Provide the (X, Y) coordinate of the cell's center where the given text is located.  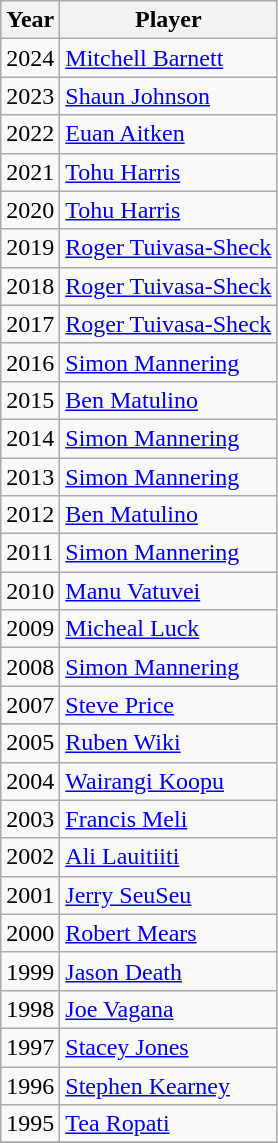
2010 (30, 591)
2007 (30, 705)
2002 (30, 857)
2013 (30, 477)
1996 (30, 1085)
Robert Mears (168, 933)
2015 (30, 400)
2019 (30, 248)
1997 (30, 1047)
2020 (30, 210)
Ali Lauitiiti (168, 857)
Stephen Kearney (168, 1085)
2022 (30, 134)
Jason Death (168, 971)
1995 (30, 1124)
Stacey Jones (168, 1047)
Joe Vagana (168, 1009)
1999 (30, 971)
Tea Ropati (168, 1124)
2014 (30, 438)
2003 (30, 819)
2005 (30, 743)
2009 (30, 629)
2021 (30, 172)
Micheal Luck (168, 629)
Mitchell Barnett (168, 58)
Manu Vatuvei (168, 591)
2024 (30, 58)
Wairangi Koopu (168, 781)
Francis Meli (168, 819)
2011 (30, 553)
Year (30, 20)
2017 (30, 324)
2000 (30, 933)
2001 (30, 895)
2004 (30, 781)
2016 (30, 362)
Steve Price (168, 705)
Jerry SeuSeu (168, 895)
2008 (30, 667)
Euan Aitken (168, 134)
1998 (30, 1009)
2012 (30, 515)
Ruben Wiki (168, 743)
Shaun Johnson (168, 96)
2023 (30, 96)
Player (168, 20)
2018 (30, 286)
